Extract the (x, y) coordinate from the center of the cell holding the provided text.  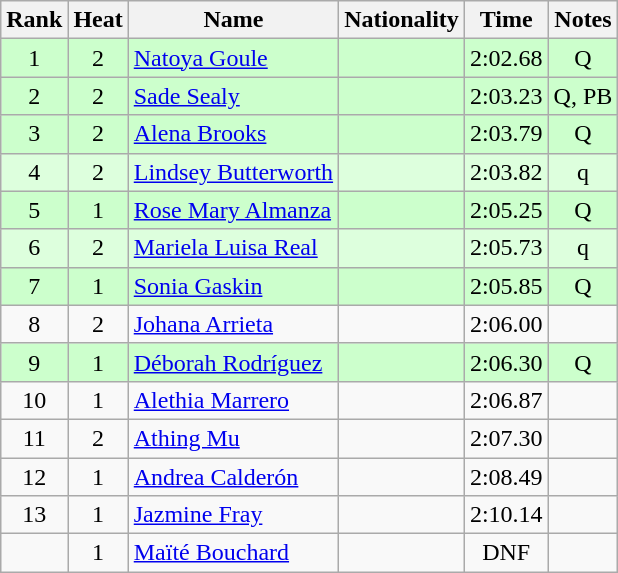
Notes (583, 20)
8 (34, 324)
Déborah Rodríguez (233, 362)
Q, PB (583, 96)
2:03.79 (506, 134)
Name (233, 20)
2:06.87 (506, 400)
Lindsey Butterworth (233, 172)
Rose Mary Almanza (233, 210)
Andrea Calderón (233, 477)
Mariela Luisa Real (233, 248)
Rank (34, 20)
13 (34, 515)
Nationality (402, 20)
7 (34, 286)
2:06.30 (506, 362)
2:03.23 (506, 96)
2:05.73 (506, 248)
2:08.49 (506, 477)
Natoya Goule (233, 58)
12 (34, 477)
3 (34, 134)
4 (34, 172)
Jazmine Fray (233, 515)
2:05.85 (506, 286)
6 (34, 248)
Sonia Gaskin (233, 286)
Heat (98, 20)
Maïté Bouchard (233, 553)
Time (506, 20)
9 (34, 362)
2:02.68 (506, 58)
Alena Brooks (233, 134)
Alethia Marrero (233, 400)
Athing Mu (233, 438)
10 (34, 400)
DNF (506, 553)
2:06.00 (506, 324)
2:10.14 (506, 515)
11 (34, 438)
5 (34, 210)
2:03.82 (506, 172)
Sade Sealy (233, 96)
Johana Arrieta (233, 324)
2:07.30 (506, 438)
2:05.25 (506, 210)
